Capture the cell that displays the provided text and extract its [X, Y] central coordinate. 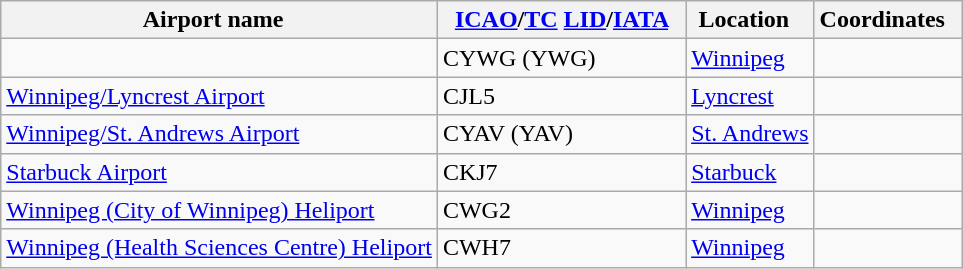
CKJ7 [561, 172]
Lyncrest [750, 96]
Winnipeg (Health Sciences Centre) Heliport [220, 248]
CWH7 [561, 248]
Starbuck [750, 172]
Starbuck Airport [220, 172]
CYWG (YWG) [561, 58]
Winnipeg/St. Andrews Airport [220, 134]
Coordinates [888, 20]
CWG2 [561, 210]
Airport name [220, 20]
Winnipeg/Lyncrest Airport [220, 96]
CJL5 [561, 96]
St. Andrews [750, 134]
CYAV (YAV) [561, 134]
Winnipeg (City of Winnipeg) Heliport [220, 210]
Location [750, 20]
ICAO/TC LID/IATA [561, 20]
